Pinpoint the cell where the given text exists, returning its (x, y) midpoint coordinate. 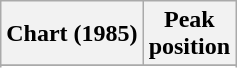
Peakposition (189, 34)
Chart (1985) (72, 34)
